Output the [X, Y] coordinate of the center of the cell containing the given text.  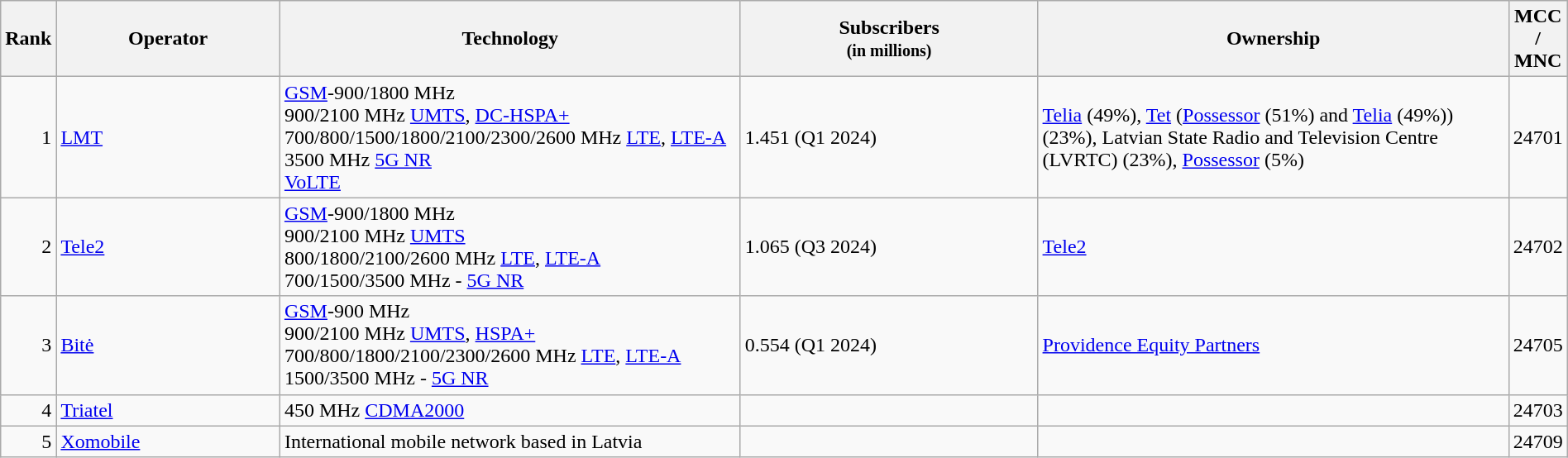
24705 [1538, 346]
24702 [1538, 246]
5 [28, 441]
24709 [1538, 441]
Telia (49%), Tet (Possessor (51%) and Telia (49%)) (23%), Latvian State Radio and Television Centre (LVRTC) (23%), Possessor (5%) [1274, 137]
LMT [169, 137]
Ownership [1274, 39]
Subscribers(in millions) [889, 39]
1.065 (Q3 2024) [889, 246]
Operator [169, 39]
International mobile network based in Latvia [509, 441]
1 [28, 137]
4 [28, 410]
GSM-900/1800 MHz900/2100 MHz UMTS, DC-HSPA+700/800/1500/1800/2100/2300/2600 MHz LTE, LTE-A3500 MHz 5G NRVoLTE [509, 137]
Xomobile [169, 441]
1.451 (Q1 2024) [889, 137]
Bitė [169, 346]
Technology [509, 39]
Providence Equity Partners [1274, 346]
GSM-900/1800 MHz900/2100 MHz UMTS800/1800/2100/2600 MHz LTE, LTE-A700/1500/3500 MHz - 5G NR [509, 246]
24701 [1538, 137]
2 [28, 246]
Rank [28, 39]
24703 [1538, 410]
GSM-900 MHz900/2100 MHz UMTS, HSPA+700/800/1800/2100/2300/2600 MHz LTE, LTE-A1500/3500 MHz - 5G NR [509, 346]
3 [28, 346]
Triatel [169, 410]
0.554 (Q1 2024) [889, 346]
MCC / MNC [1538, 39]
450 MHz CDMA2000 [509, 410]
